From the cell containing the given text, extract its center point as (X, Y) coordinate. 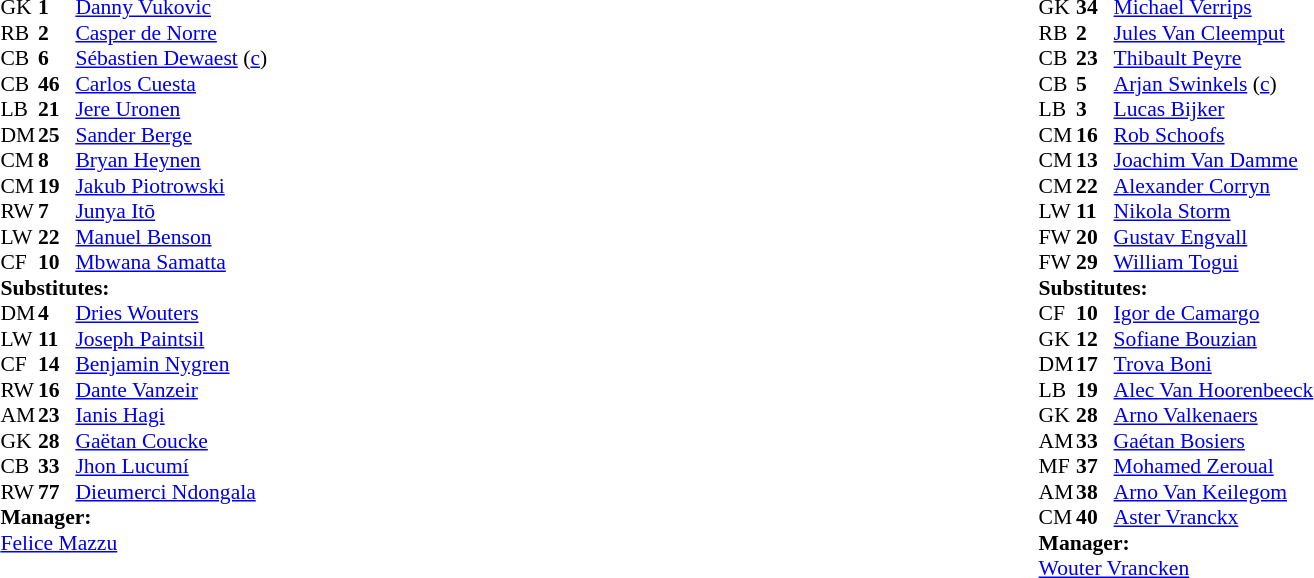
Junya Itō (171, 211)
Igor de Camargo (1214, 313)
46 (57, 84)
Rob Schoofs (1214, 135)
Nikola Storm (1214, 211)
Gaétan Bosiers (1214, 441)
Sander Berge (171, 135)
29 (1095, 263)
Arno Valkenaers (1214, 415)
Dieumerci Ndongala (171, 492)
37 (1095, 467)
5 (1095, 84)
Alexander Corryn (1214, 186)
Gaëtan Coucke (171, 441)
Dries Wouters (171, 313)
Bryan Heynen (171, 161)
Jules Van Cleemput (1214, 33)
6 (57, 59)
8 (57, 161)
Gustav Engvall (1214, 237)
Aster Vranckx (1214, 517)
Mbwana Samatta (171, 263)
William Togui (1214, 263)
13 (1095, 161)
Thibault Peyre (1214, 59)
Joseph Paintsil (171, 339)
Arjan Swinkels (c) (1214, 84)
Casper de Norre (171, 33)
Joachim Van Damme (1214, 161)
Ianis Hagi (171, 415)
Sofiane Bouzian (1214, 339)
Sébastien Dewaest (c) (171, 59)
Trova Boni (1214, 365)
Felice Mazzu (134, 543)
Alec Van Hoorenbeeck (1214, 390)
7 (57, 211)
MF (1058, 467)
Carlos Cuesta (171, 84)
Jakub Piotrowski (171, 186)
25 (57, 135)
40 (1095, 517)
21 (57, 109)
14 (57, 365)
Dante Vanzeir (171, 390)
Manuel Benson (171, 237)
Jhon Lucumí (171, 467)
Arno Van Keilegom (1214, 492)
Benjamin Nygren (171, 365)
4 (57, 313)
12 (1095, 339)
Lucas Bijker (1214, 109)
38 (1095, 492)
Jere Uronen (171, 109)
77 (57, 492)
20 (1095, 237)
Mohamed Zeroual (1214, 467)
17 (1095, 365)
3 (1095, 109)
